Capture the cell that displays the provided text and extract its (X, Y) central coordinate. 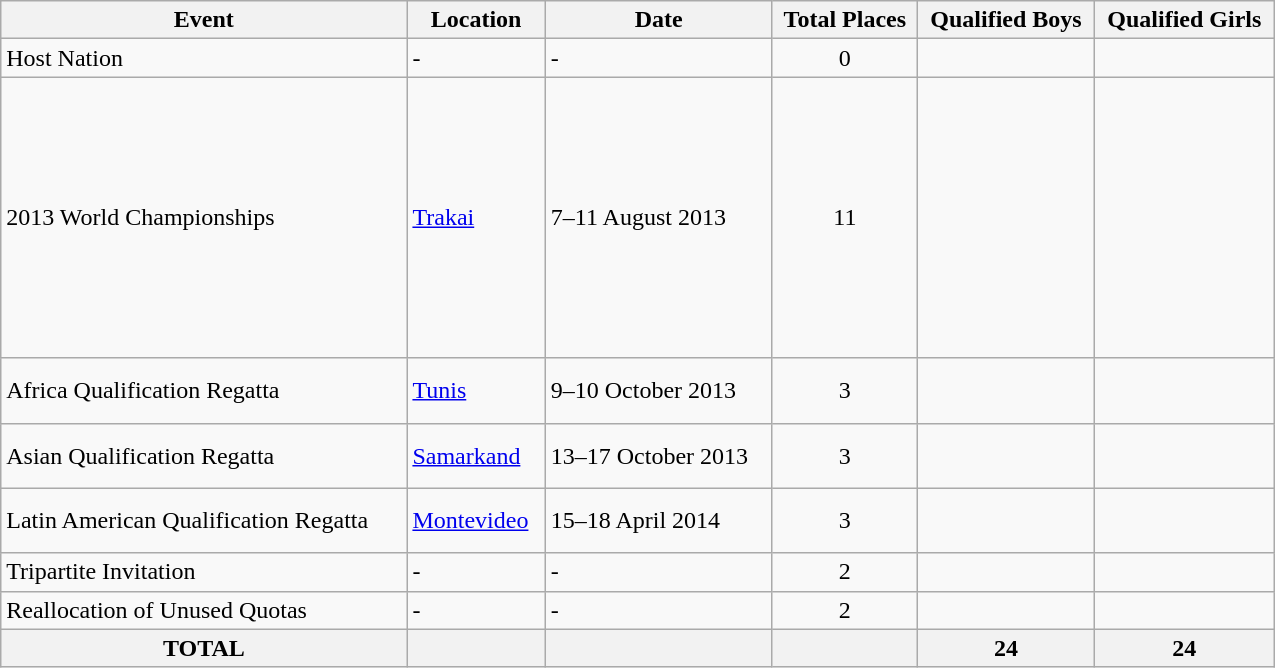
Qualified Girls (1184, 20)
13–17 October 2013 (658, 456)
2013 World Championships (204, 218)
Event (204, 20)
Total Places (844, 20)
Qualified Boys (1006, 20)
Samarkand (476, 456)
Latin American Qualification Regatta (204, 520)
Africa Qualification Regatta (204, 390)
Host Nation (204, 58)
Tunis (476, 390)
Location (476, 20)
TOTAL (204, 648)
Reallocation of Unused Quotas (204, 610)
15–18 April 2014 (658, 520)
Asian Qualification Regatta (204, 456)
9–10 October 2013 (658, 390)
7–11 August 2013 (658, 218)
Date (658, 20)
Montevideo (476, 520)
0 (844, 58)
Tripartite Invitation (204, 572)
Trakai (476, 218)
11 (844, 218)
